Scan for the cell matching the given text and deliver its [X, Y] coordinate at center. 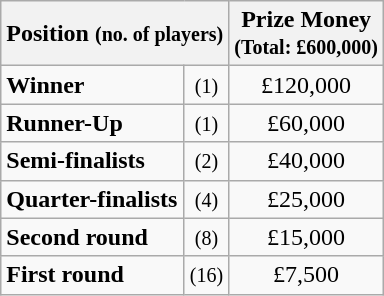
£7,500 [306, 275]
£15,000 [306, 237]
Semi-finalists [92, 161]
£40,000 [306, 161]
(4) [206, 199]
Quarter-finalists [92, 199]
Second round [92, 237]
Position (no. of players) [115, 34]
Prize Money(Total: £600,000) [306, 34]
First round [92, 275]
(2) [206, 161]
£120,000 [306, 85]
Winner [92, 85]
£60,000 [306, 123]
(16) [206, 275]
£25,000 [306, 199]
Runner-Up [92, 123]
(8) [206, 237]
